Search for the cell housing the specified text and yield its [x, y] center coordinate. 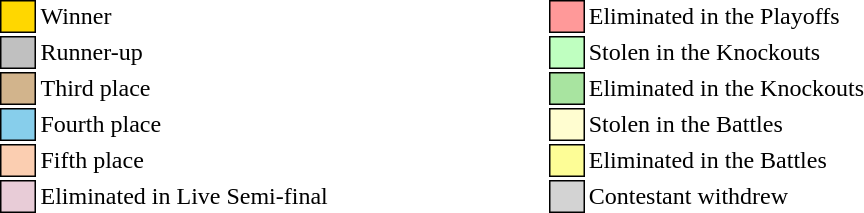
Winner [184, 16]
Third place [184, 88]
Fourth place [184, 124]
Eliminated in Live Semi-final [184, 196]
Fifth place [184, 160]
Runner-up [184, 52]
